Extract the (x, y) coordinate from the center of the cell holding the provided text.  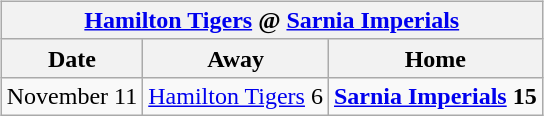
November 11 (72, 96)
Hamilton Tigers @ Sarnia Imperials (272, 20)
Home (435, 58)
Away (236, 58)
Hamilton Tigers 6 (236, 96)
Sarnia Imperials 15 (435, 96)
Date (72, 58)
